Pinpoint the cell where the given text exists, returning its [X, Y] midpoint coordinate. 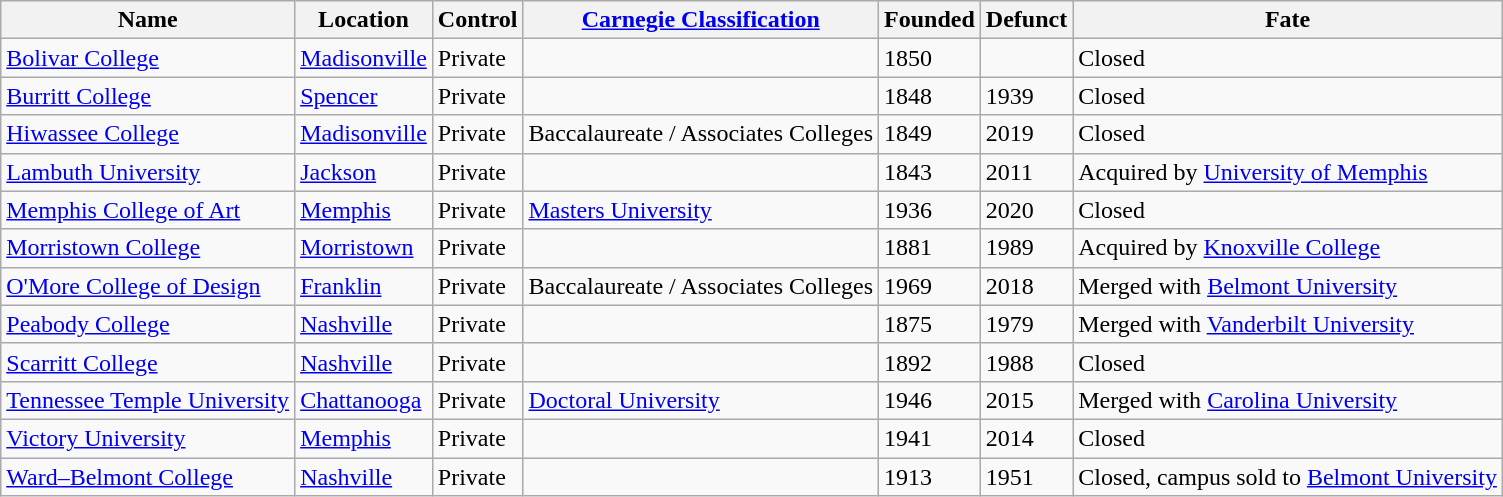
Acquired by University of Memphis [1288, 172]
1941 [930, 438]
2020 [1026, 210]
Doctoral University [701, 400]
Merged with Belmont University [1288, 286]
1875 [930, 324]
Location [364, 20]
Burritt College [148, 96]
2011 [1026, 172]
1946 [930, 400]
1850 [930, 58]
Closed, campus sold to Belmont University [1288, 477]
Masters University [701, 210]
Defunct [1026, 20]
1951 [1026, 477]
Hiwassee College [148, 134]
1913 [930, 477]
1936 [930, 210]
Scarritt College [148, 362]
Memphis College of Art [148, 210]
2015 [1026, 400]
Acquired by Knoxville College [1288, 248]
Bolivar College [148, 58]
Jackson [364, 172]
Name [148, 20]
Merged with Carolina University [1288, 400]
Spencer [364, 96]
Fate [1288, 20]
2019 [1026, 134]
1989 [1026, 248]
1843 [930, 172]
Carnegie Classification [701, 20]
1892 [930, 362]
Peabody College [148, 324]
2018 [1026, 286]
O'More College of Design [148, 286]
Lambuth University [148, 172]
Ward–Belmont College [148, 477]
1881 [930, 248]
1979 [1026, 324]
1988 [1026, 362]
Morristown College [148, 248]
Tennessee Temple University [148, 400]
Franklin [364, 286]
Chattanooga [364, 400]
Control [478, 20]
Victory University [148, 438]
Founded [930, 20]
Morristown [364, 248]
2014 [1026, 438]
1939 [1026, 96]
1848 [930, 96]
Merged with Vanderbilt University [1288, 324]
1969 [930, 286]
1849 [930, 134]
